From the cell containing the given text, extract its center point as (x, y) coordinate. 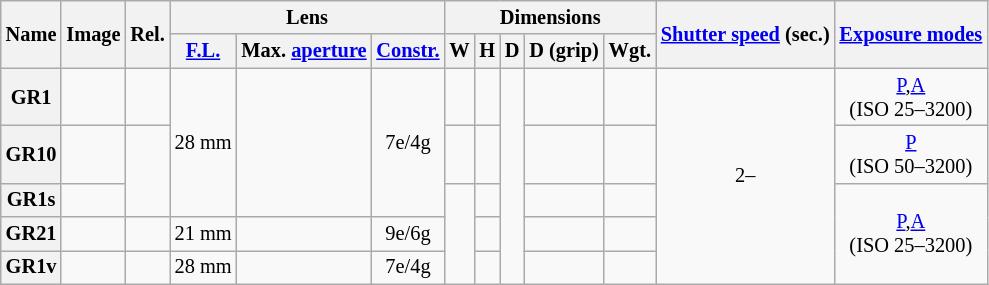
GR1 (32, 97)
H (487, 51)
21 mm (204, 234)
P(ISO 50–3200) (912, 154)
D (512, 51)
9e/6g (408, 234)
Dimensions (550, 17)
Exposure modes (912, 34)
Image (93, 34)
F.L. (204, 51)
W (459, 51)
Rel. (147, 34)
Name (32, 34)
GR1v (32, 267)
D (grip) (564, 51)
Shutter speed (sec.) (746, 34)
GR10 (32, 154)
GR21 (32, 234)
Wgt. (630, 51)
Max. aperture (304, 51)
GR1s (32, 200)
2– (746, 176)
Constr. (408, 51)
Lens (308, 17)
